Return the (X, Y) coordinate for the center point of the cell that contains the specified text.  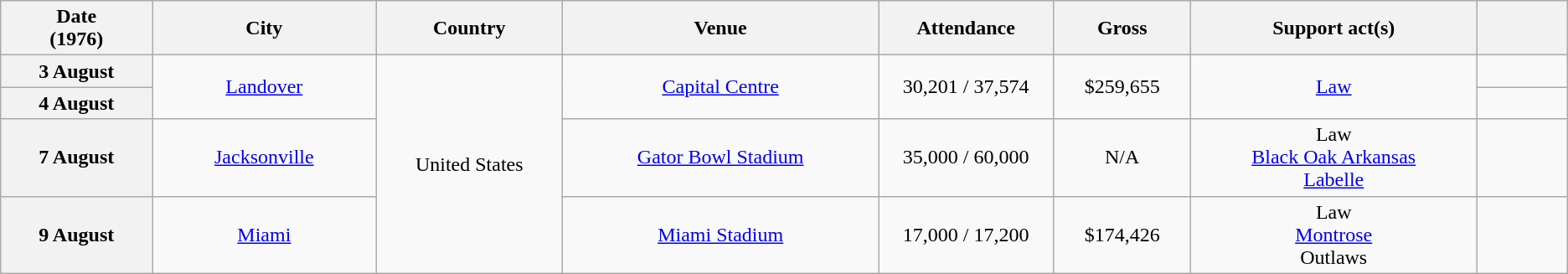
$259,655 (1122, 87)
Gator Bowl Stadium (720, 158)
Date(1976) (77, 28)
7 August (77, 158)
Attendance (967, 28)
LawBlack Oak ArkansasLabelle (1333, 158)
City (265, 28)
Country (469, 28)
Jacksonville (265, 158)
Landover (265, 87)
Miami Stadium (720, 235)
9 August (77, 235)
3 August (77, 71)
Miami (265, 235)
Law (1333, 87)
Capital Centre (720, 87)
LawMontroseOutlaws (1333, 235)
Venue (720, 28)
Support act(s) (1333, 28)
Gross (1122, 28)
17,000 / 17,200 (967, 235)
United States (469, 164)
$174,426 (1122, 235)
N/A (1122, 158)
35,000 / 60,000 (967, 158)
4 August (77, 103)
30,201 / 37,574 (967, 87)
